Identify which cell holds the provided text, then report its [X, Y] central coordinate. 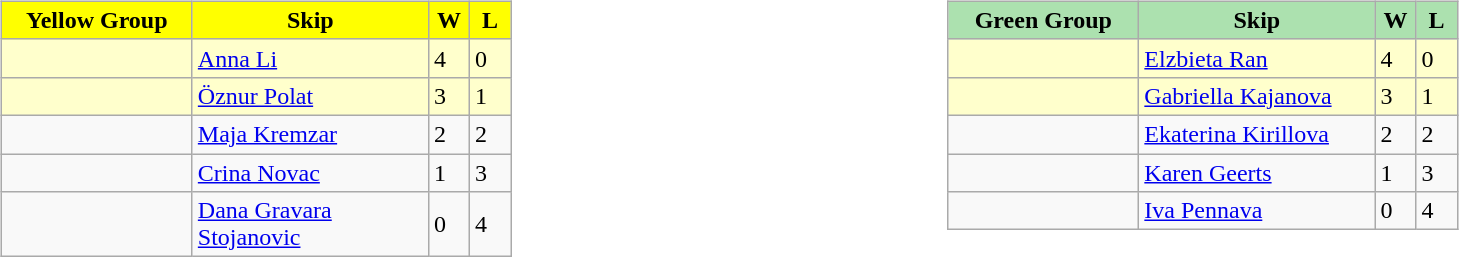
Anna Li [310, 58]
Karen Geerts [1257, 173]
Dana Gravara Stojanovic [310, 224]
Elzbieta Ran [1257, 58]
Maja Kremzar [310, 134]
Yellow Group [96, 20]
Ekaterina Kirillova [1257, 134]
Crina Novac [310, 173]
Öznur Polat [310, 96]
Iva Pennava [1257, 211]
Gabriella Kajanova [1257, 96]
Green Group [1044, 20]
